Capture the cell that displays the provided text and extract its (X, Y) central coordinate. 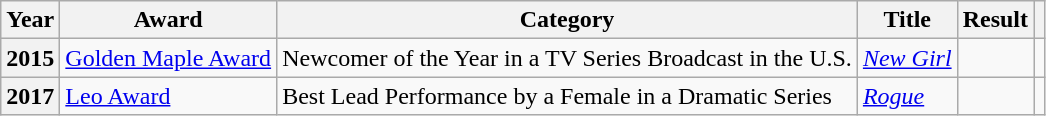
2017 (30, 96)
Category (568, 20)
Result (995, 20)
Award (168, 20)
New Girl (907, 58)
Rogue (907, 96)
Best Lead Performance by a Female in a Dramatic Series (568, 96)
Golden Maple Award (168, 58)
Year (30, 20)
Newcomer of the Year in a TV Series Broadcast in the U.S. (568, 58)
2015 (30, 58)
Title (907, 20)
Leo Award (168, 96)
